From the cell containing the given text, extract its center point as (x, y) coordinate. 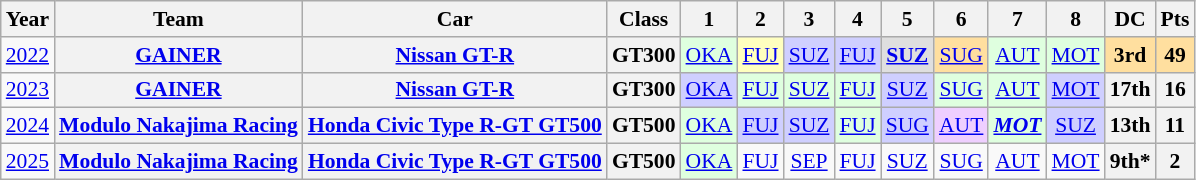
13th (1130, 126)
DC (1130, 19)
SEP (810, 162)
17th (1130, 90)
4 (857, 19)
16 (1176, 90)
2025 (28, 162)
Team (178, 19)
7 (1017, 19)
Year (28, 19)
6 (961, 19)
Pts (1176, 19)
3rd (1130, 55)
8 (1076, 19)
1 (710, 19)
49 (1176, 55)
5 (908, 19)
Class (644, 19)
11 (1176, 126)
2023 (28, 90)
3 (810, 19)
9th* (1130, 162)
2022 (28, 55)
Car (455, 19)
2024 (28, 126)
